For the text-containing cell, return its midpoint in [X, Y] coordinate format. 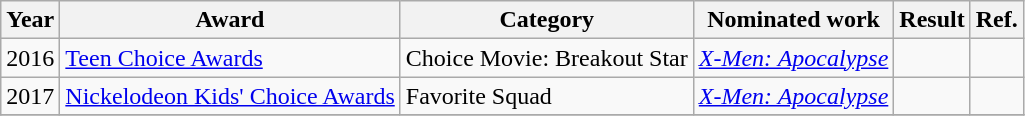
Ref. [996, 20]
Result [932, 20]
2017 [30, 96]
Category [546, 20]
Choice Movie: Breakout Star [546, 58]
Nominated work [794, 20]
Teen Choice Awards [230, 58]
Year [30, 20]
Nickelodeon Kids' Choice Awards [230, 96]
Award [230, 20]
Favorite Squad [546, 96]
2016 [30, 58]
